Detect which cell encompasses the target text, then output its [X, Y] center coordinate. 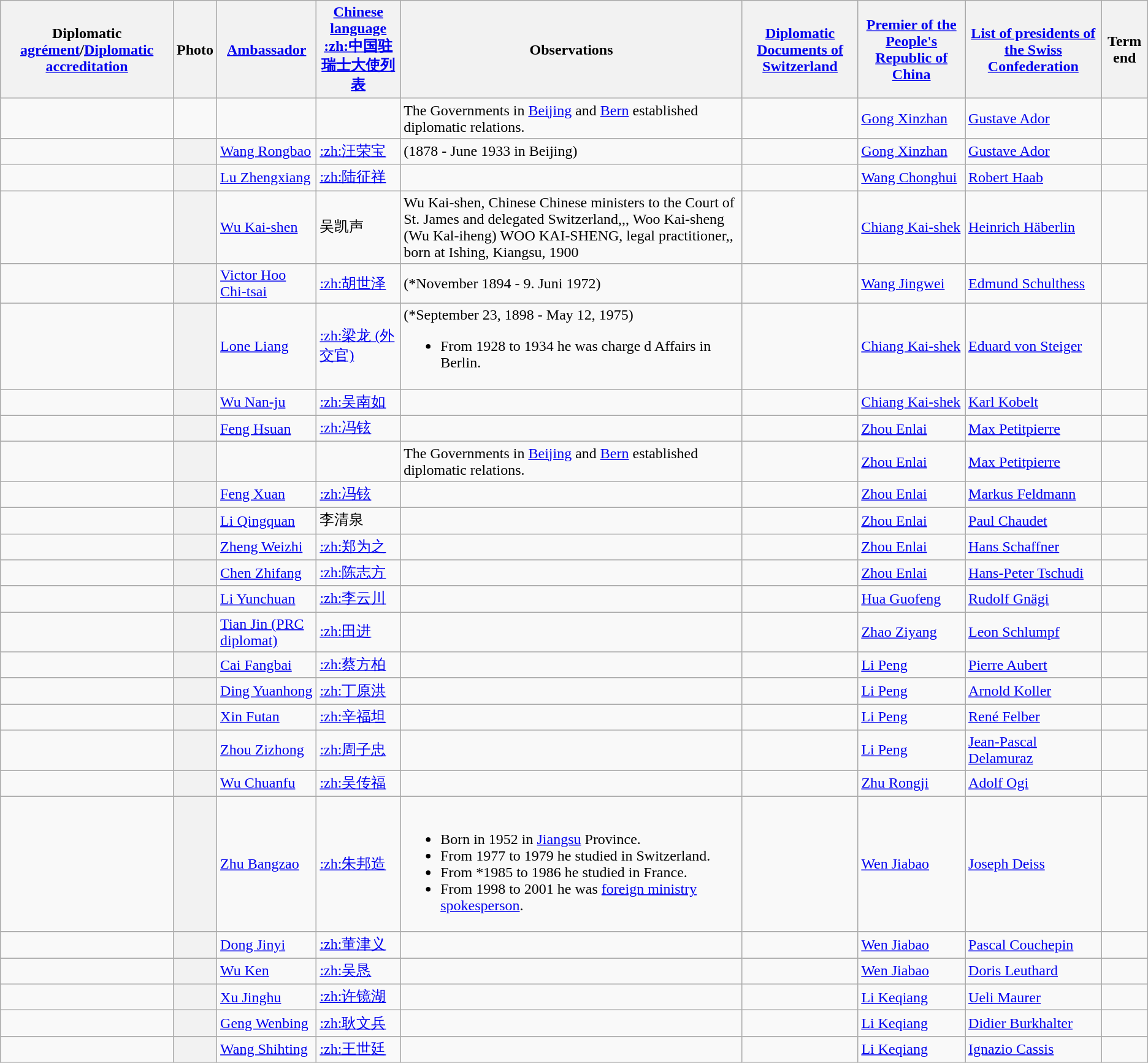
:zh:李云川 [358, 599]
Geng Wenbing [267, 1023]
:zh:董津义 [358, 945]
:zh:梁龙 (外交官) [358, 347]
Edmund Schulthess [1034, 283]
Zhao Ziyang [911, 632]
Tian Jin (PRC diplomat) [267, 632]
:zh:周子忠 [358, 750]
:zh:吴传福 [358, 784]
Robert Haab [1034, 178]
:zh:丁原洪 [358, 691]
Hua Guofeng [911, 599]
(1878 - June 1933 in Beijing) [572, 151]
Leon Schlumpf [1034, 632]
Wu Chuanfu [267, 784]
Markus Feldmann [1034, 494]
:zh:胡世泽 [358, 283]
Doris Leuthard [1034, 972]
Lu Zhengxiang [267, 178]
(*November 1894 - 9. Juni 1972) [572, 283]
Didier Burkhalter [1034, 1023]
:zh:朱邦造 [358, 864]
Chinese language:zh:中国驻瑞士大使列表 [358, 50]
Xin Futan [267, 718]
:zh:许镜湖 [358, 997]
Victor Hoo Chi-tsai [267, 283]
Li Qingquan [267, 520]
:zh:汪荣宝 [358, 151]
Jean-Pascal Delamuraz [1034, 750]
Xu Jinghu [267, 997]
Joseph Deiss [1034, 864]
Photo [195, 50]
Wu Nan-ju [267, 402]
Wang Chonghui [911, 178]
Zhou Zizhong [267, 750]
René Felber [1034, 718]
:zh:陈志方 [358, 573]
Rudolf Gnägi [1034, 599]
:zh:吴南如 [358, 402]
(*September 23, 1898 - May 12, 1975)From 1928 to 1934 he was charge d Affairs in Berlin. [572, 347]
Zheng Weizhi [267, 547]
Cai Fangbai [267, 665]
:zh:陆征祥 [358, 178]
Karl Kobelt [1034, 402]
Ding Yuanhong [267, 691]
Heinrich Häberlin [1034, 227]
Premier of the People's Republic of China [911, 50]
Term end [1125, 50]
Ambassador [267, 50]
:zh:蔡方柏 [358, 665]
Observations [572, 50]
:zh:吴恳 [358, 972]
Diplomatic Documents of Switzerland [800, 50]
Pierre Aubert [1034, 665]
Ueli Maurer [1034, 997]
Chen Zhifang [267, 573]
Adolf Ogi [1034, 784]
Diplomatic agrément/Diplomatic accreditation [87, 50]
Wu Ken [267, 972]
吴凯声 [358, 227]
Pascal Couchepin [1034, 945]
Wang Shihting [267, 1049]
Ignazio Cassis [1034, 1049]
:zh:王世廷 [358, 1049]
Dong Jinyi [267, 945]
Wang Jingwei [911, 283]
Feng Hsuan [267, 428]
李清泉 [358, 520]
Paul Chaudet [1034, 520]
Eduard von Steiger [1034, 347]
Wang Rongbao [267, 151]
Li Yunchuan [267, 599]
Lone Liang [267, 347]
Feng Xuan [267, 494]
:zh:耿文兵 [358, 1023]
Wu Kai-shen [267, 227]
List of presidents of the Swiss Confederation [1034, 50]
:zh:郑为之 [358, 547]
Zhu Rongji [911, 784]
Arnold Koller [1034, 691]
Hans Schaffner [1034, 547]
:zh:田进 [358, 632]
:zh:辛福坦 [358, 718]
Hans-Peter Tschudi [1034, 573]
Zhu Bangzao [267, 864]
